Provide the [X, Y] coordinate of the cell's center where the given text is located.  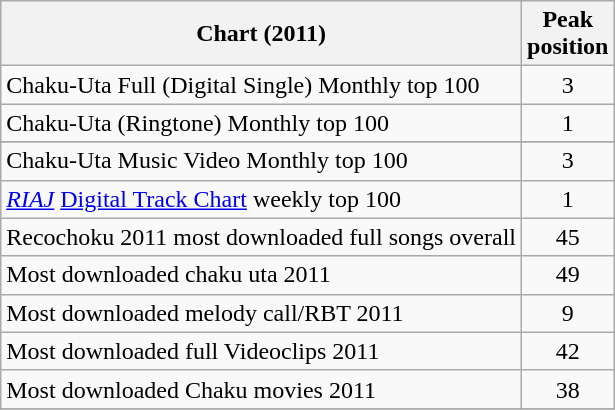
Chaku-Uta Full (Digital Single) Monthly top 100 [262, 85]
Most downloaded chaku uta 2011 [262, 275]
Recochoku 2011 most downloaded full songs overall [262, 237]
Most downloaded melody call/RBT 2011 [262, 313]
45 [568, 237]
Chart (2011) [262, 34]
Chaku-Uta Music Video Monthly top 100 [262, 161]
42 [568, 351]
49 [568, 275]
RIAJ Digital Track Chart weekly top 100 [262, 199]
38 [568, 389]
Most downloaded full Videoclips 2011 [262, 351]
Chaku-Uta (Ringtone) Monthly top 100 [262, 123]
Most downloaded Chaku movies 2011 [262, 389]
9 [568, 313]
Peakposition [568, 34]
